Provide the (x, y) coordinate of the cell's center where the given text is located.  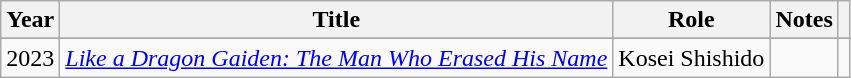
Kosei Shishido (692, 58)
Title (336, 20)
Role (692, 20)
Notes (804, 20)
2023 (30, 58)
Like a Dragon Gaiden: The Man Who Erased His Name (336, 58)
Year (30, 20)
